Provide the (X, Y) coordinate of the cell's center where the given text is located.  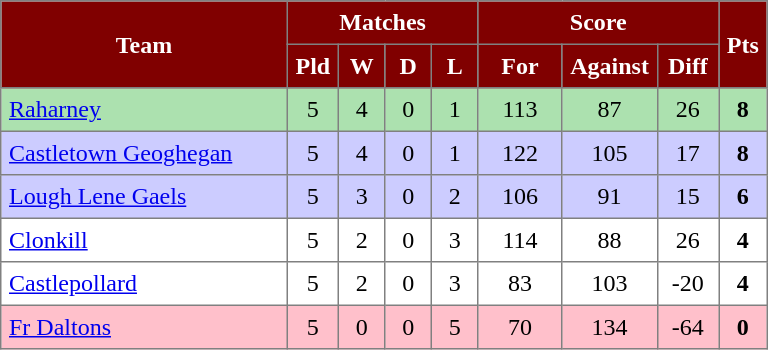
Against (610, 66)
17 (688, 153)
Fr Daltons (144, 327)
103 (610, 284)
70 (520, 327)
15 (688, 197)
-64 (688, 327)
105 (610, 153)
87 (610, 110)
Castlepollard (144, 284)
Diff (688, 66)
113 (520, 110)
83 (520, 284)
-20 (688, 284)
122 (520, 153)
Lough Lene Gaels (144, 197)
Clonkill (144, 240)
91 (610, 197)
Score (598, 23)
D (408, 66)
Raharney (144, 110)
Pts (743, 44)
134 (610, 327)
Matches (382, 23)
114 (520, 240)
W (361, 66)
88 (610, 240)
106 (520, 197)
6 (743, 197)
L (454, 66)
Pld (312, 66)
Team (144, 44)
For (520, 66)
Castletown Geoghegan (144, 153)
